Locate the cell with the specified text and output its (x, y) center coordinate. 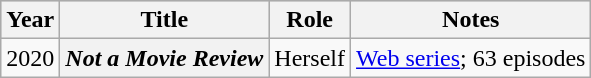
Notes (471, 20)
Not a Movie Review (164, 58)
Year (30, 20)
Title (164, 20)
2020 (30, 58)
Herself (310, 58)
Role (310, 20)
Web series; 63 episodes (471, 58)
